Search for the cell housing the specified text and yield its (x, y) center coordinate. 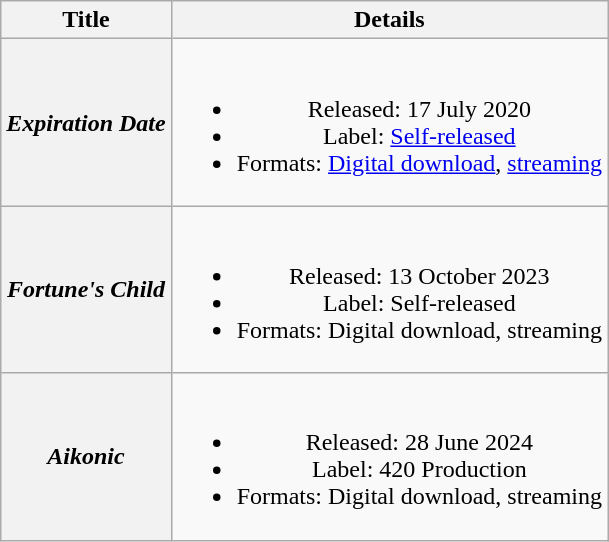
Released: 17 July 2020Label: Self-releasedFormats: Digital download, streaming (389, 122)
Fortune's Child (86, 290)
Released: 28 June 2024Label: 420 ProductionFormats: Digital download, streaming (389, 456)
Details (389, 20)
Released: 13 October 2023Label: Self-releasedFormats: Digital download, streaming (389, 290)
Title (86, 20)
Expiration Date (86, 122)
Aikonic (86, 456)
